Identify which cell holds the provided text, then report its [x, y] central coordinate. 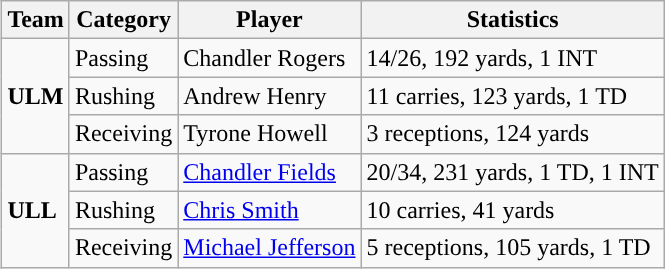
Category [123, 20]
Statistics [512, 20]
ULM [36, 96]
ULL [36, 210]
Chandler Fields [270, 172]
Michael Jefferson [270, 248]
14/26, 192 yards, 1 INT [512, 58]
Andrew Henry [270, 96]
Chris Smith [270, 210]
Chandler Rogers [270, 58]
5 receptions, 105 yards, 1 TD [512, 248]
20/34, 231 yards, 1 TD, 1 INT [512, 172]
Team [36, 20]
Tyrone Howell [270, 134]
11 carries, 123 yards, 1 TD [512, 96]
3 receptions, 124 yards [512, 134]
Player [270, 20]
10 carries, 41 yards [512, 210]
